Detect which cell encompasses the target text, then output its (X, Y) center coordinate. 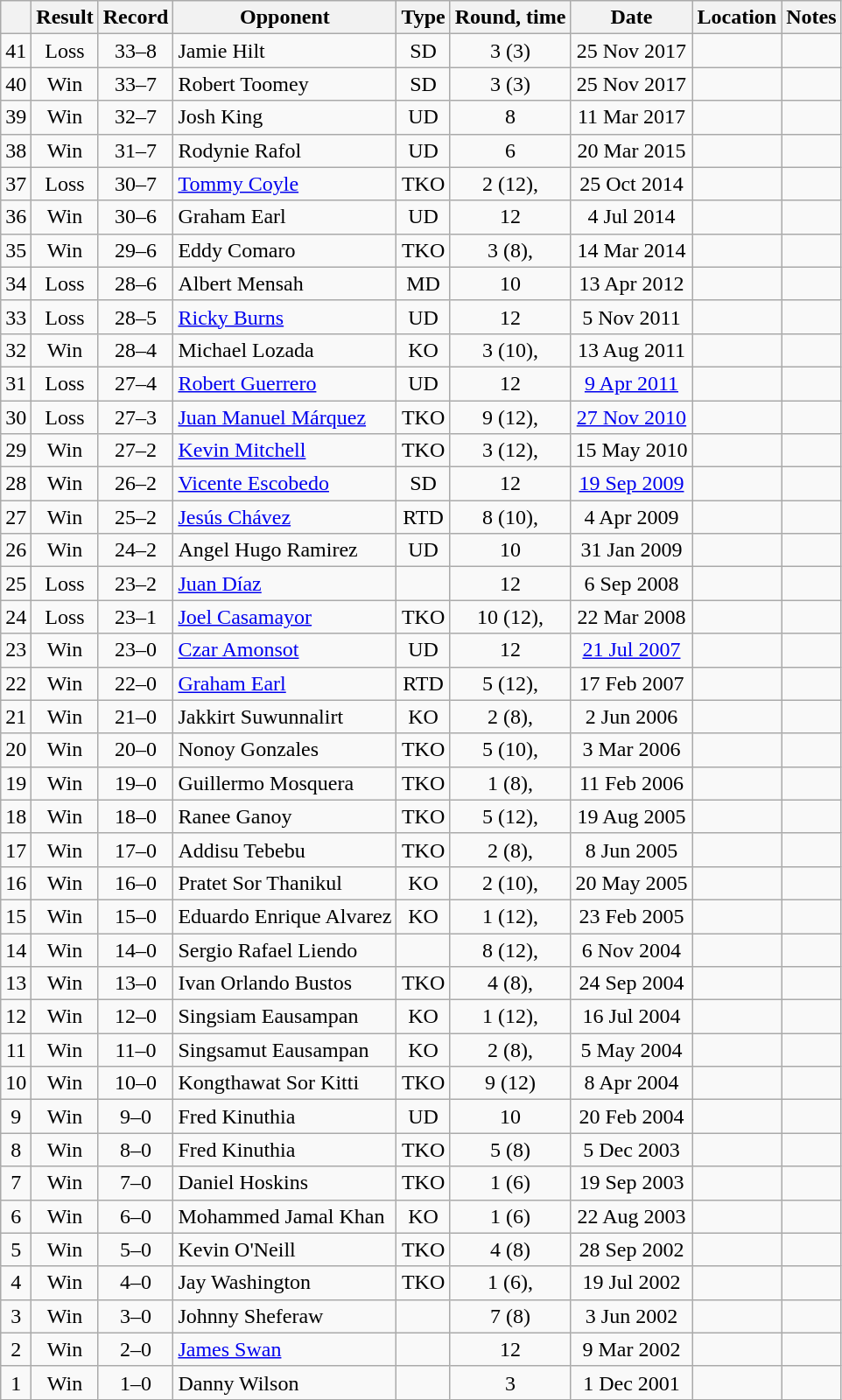
5 (10), (510, 750)
Round, time (510, 17)
Johnny Sheferaw (285, 1316)
14 (16, 949)
31 Jan 2009 (632, 550)
6 Nov 2004 (632, 949)
20 (16, 750)
20 Mar 2015 (632, 150)
27 Nov 2010 (632, 417)
17 Feb 2007 (632, 683)
4 (16, 1283)
Robert Guerrero (285, 383)
Singsiam Eausampan (285, 1017)
13 Aug 2011 (632, 350)
5 Dec 2003 (632, 1150)
4 (8), (510, 983)
Notes (811, 17)
1 (6), (510, 1283)
28–4 (136, 350)
Kevin O'Neill (285, 1249)
23–0 (136, 650)
40 (16, 84)
8 (12), (510, 949)
19–0 (136, 783)
34 (16, 283)
35 (16, 250)
31–7 (136, 150)
9–0 (136, 1116)
Addisu Tebebu (285, 850)
7 (16, 1183)
3 (12), (510, 451)
18–0 (136, 816)
Opponent (285, 17)
29 (16, 451)
Eddy Comaro (285, 250)
3–0 (136, 1316)
Danny Wilson (285, 1382)
Daniel Hoskins (285, 1183)
19 Aug 2005 (632, 816)
30–7 (136, 184)
Angel Hugo Ramirez (285, 550)
14 Mar 2014 (632, 250)
21–0 (136, 717)
6 Sep 2008 (632, 584)
21 (16, 717)
13–0 (136, 983)
2 (12), (510, 184)
20–0 (136, 750)
37 (16, 184)
Rodynie Rafol (285, 150)
8 Jun 2005 (632, 850)
5 (8) (510, 1150)
14–0 (136, 949)
Jesús Chávez (285, 517)
Pratet Sor Thanikul (285, 883)
27–4 (136, 383)
Ranee Ganoy (285, 816)
8 Apr 2004 (632, 1083)
32 (16, 350)
Czar Amonsot (285, 650)
1 Dec 2001 (632, 1382)
Eduardo Enrique Alvarez (285, 916)
Michael Lozada (285, 350)
16–0 (136, 883)
26–2 (136, 484)
6–0 (136, 1216)
22 (16, 683)
27 (16, 517)
25 (16, 584)
8–0 (136, 1150)
23 Feb 2005 (632, 916)
Jakkirt Suwunnalirt (285, 717)
Juan Díaz (285, 584)
28–6 (136, 283)
2–0 (136, 1349)
Nonoy Gonzales (285, 750)
4 Apr 2009 (632, 517)
24–2 (136, 550)
19 Jul 2002 (632, 1283)
25 Oct 2014 (632, 184)
1 (16, 1382)
24 Sep 2004 (632, 983)
Joel Casamayor (285, 617)
16 (16, 883)
30 (16, 417)
30–6 (136, 217)
38 (16, 150)
Mohammed Jamal Khan (285, 1216)
Kevin Mitchell (285, 451)
23 (16, 650)
1 (8), (510, 783)
20 Feb 2004 (632, 1116)
31 (16, 383)
9 (12) (510, 1083)
Tommy Coyle (285, 184)
3 Mar 2006 (632, 750)
7 (8) (510, 1316)
32–7 (136, 117)
5–0 (136, 1249)
Sergio Rafael Liendo (285, 949)
36 (16, 217)
12–0 (136, 1017)
3 (8), (510, 250)
9 Apr 2011 (632, 383)
17 (16, 850)
Jay Washington (285, 1283)
5 May 2004 (632, 1050)
23–2 (136, 584)
9 Mar 2002 (632, 1349)
11–0 (136, 1050)
2 (10), (510, 883)
28 (16, 484)
4–0 (136, 1283)
29–6 (136, 250)
Josh King (285, 117)
11 Feb 2006 (632, 783)
39 (16, 117)
22 Mar 2008 (632, 617)
Robert Toomey (285, 84)
20 May 2005 (632, 883)
4 (8) (510, 1249)
33 (16, 317)
27–3 (136, 417)
10–0 (136, 1083)
27–2 (136, 451)
1–0 (136, 1382)
25–2 (136, 517)
Location (737, 17)
28–5 (136, 317)
15–0 (136, 916)
Juan Manuel Márquez (285, 417)
33–7 (136, 84)
Result (65, 17)
Jamie Hilt (285, 51)
19 Sep 2009 (632, 484)
4 Jul 2014 (632, 217)
13 (16, 983)
18 (16, 816)
21 Jul 2007 (632, 650)
5 (16, 1249)
28 Sep 2002 (632, 1249)
41 (16, 51)
15 (16, 916)
19 (16, 783)
Type (424, 17)
24 (16, 617)
9 (16, 1116)
MD (424, 283)
Guillermo Mosquera (285, 783)
3 (10), (510, 350)
Ivan Orlando Bustos (285, 983)
26 (16, 550)
Albert Mensah (285, 283)
11 Mar 2017 (632, 117)
17–0 (136, 850)
15 May 2010 (632, 451)
3 Jun 2002 (632, 1316)
2 Jun 2006 (632, 717)
James Swan (285, 1349)
11 (16, 1050)
22–0 (136, 683)
5 Nov 2011 (632, 317)
8 (10), (510, 517)
Ricky Burns (285, 317)
33–8 (136, 51)
19 Sep 2003 (632, 1183)
13 Apr 2012 (632, 283)
23–1 (136, 617)
Kongthawat Sor Kitti (285, 1083)
10 (12), (510, 617)
Date (632, 17)
Singsamut Eausampan (285, 1050)
16 Jul 2004 (632, 1017)
Vicente Escobedo (285, 484)
22 Aug 2003 (632, 1216)
2 (16, 1349)
Record (136, 17)
7–0 (136, 1183)
9 (12), (510, 417)
